Determine the (X, Y) coordinate at the center of the cell enclosing the given text.  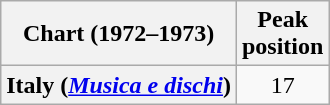
Chart (1972–1973) (119, 34)
Italy (Musica e dischi) (119, 85)
Peakposition (282, 34)
17 (282, 85)
